Search for the cell housing the specified text and yield its (x, y) center coordinate. 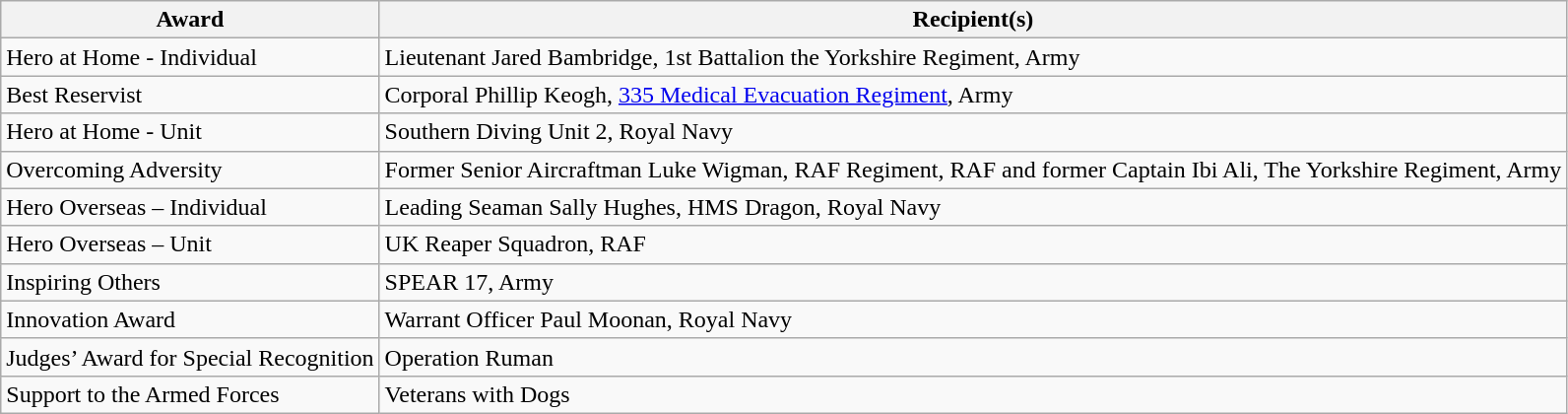
Corporal Phillip Keogh, 335 Medical Evacuation Regiment, Army (973, 95)
Hero at Home - Individual (190, 57)
Hero Overseas – Unit (190, 244)
Former Senior Aircraftman Luke Wigman, RAF Regiment, RAF and former Captain Ibi Ali, The Yorkshire Regiment, Army (973, 170)
Judges’ Award for Special Recognition (190, 357)
Best Reservist (190, 95)
Inspiring Others (190, 282)
Hero at Home - Unit (190, 132)
UK Reaper Squadron, RAF (973, 244)
Hero Overseas – Individual (190, 207)
Leading Seaman Sally Hughes, HMS Dragon, Royal Navy (973, 207)
SPEAR 17, Army (973, 282)
Overcoming Adversity (190, 170)
Warrant Officer Paul Moonan, Royal Navy (973, 319)
Support to the Armed Forces (190, 394)
Recipient(s) (973, 20)
Southern Diving Unit 2, Royal Navy (973, 132)
Operation Ruman (973, 357)
Innovation Award (190, 319)
Award (190, 20)
Veterans with Dogs (973, 394)
Lieutenant Jared Bambridge, 1st Battalion the Yorkshire Regiment, Army (973, 57)
